Provide the [x, y] coordinate of the cell's center where the given text is located.  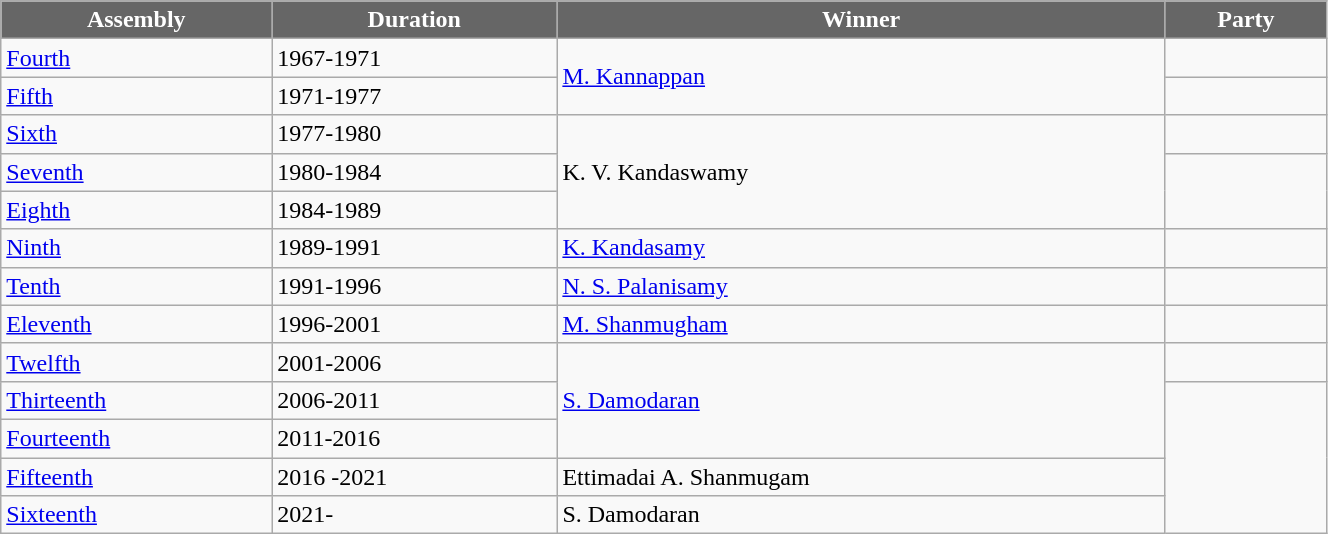
2011-2016 [414, 438]
Sixteenth [136, 515]
Fifth [136, 96]
1977-1980 [414, 134]
Fifteenth [136, 477]
1996-2001 [414, 324]
2001-2006 [414, 362]
Eighth [136, 210]
N. S. Palanisamy [862, 286]
Ettimadai A. Shanmugam [862, 477]
1989-1991 [414, 248]
K. V. Kandaswamy [862, 172]
Ninth [136, 248]
1967-1971 [414, 58]
Duration [414, 20]
Fourth [136, 58]
Fourteenth [136, 438]
M. Shanmugham [862, 324]
Seventh [136, 172]
2021- [414, 515]
Thirteenth [136, 400]
2016 -2021 [414, 477]
K. Kandasamy [862, 248]
Twelfth [136, 362]
Assembly [136, 20]
Winner [862, 20]
Party [1246, 20]
1971-1977 [414, 96]
Eleventh [136, 324]
1980-1984 [414, 172]
M. Kannappan [862, 77]
2006-2011 [414, 400]
1984-1989 [414, 210]
Sixth [136, 134]
Tenth [136, 286]
1991-1996 [414, 286]
